Determine the (X, Y) coordinate at the center of the cell enclosing the given text.  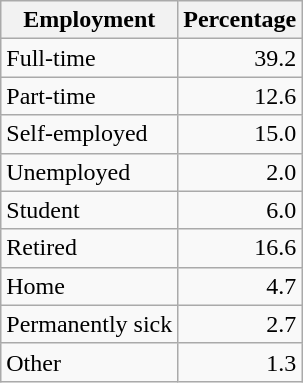
Self-employed (90, 134)
2.0 (240, 172)
Full-time (90, 58)
Percentage (240, 20)
2.7 (240, 324)
15.0 (240, 134)
Home (90, 286)
12.6 (240, 96)
Student (90, 210)
4.7 (240, 286)
Part-time (90, 96)
Other (90, 362)
Employment (90, 20)
Unemployed (90, 172)
16.6 (240, 248)
6.0 (240, 210)
1.3 (240, 362)
39.2 (240, 58)
Retired (90, 248)
Permanently sick (90, 324)
